Output the [X, Y] coordinate of the center of the cell containing the given text.  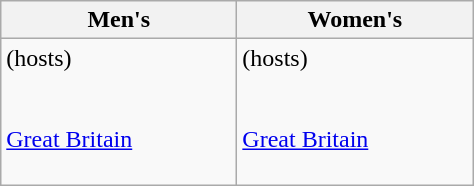
Men's [119, 20]
Women's [355, 20]
